Output the (x, y) coordinate of the center of the cell containing the given text.  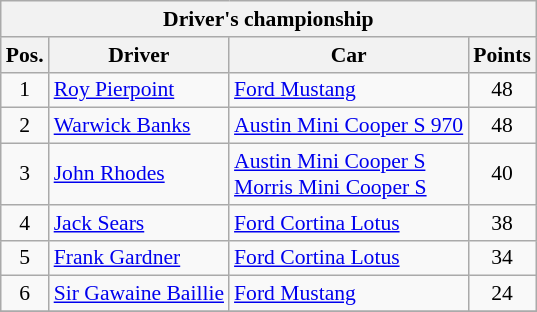
5 (25, 258)
Jack Sears (139, 223)
Frank Gardner (139, 258)
2 (25, 126)
38 (502, 223)
Pos. (25, 55)
Driver (139, 55)
Driver's championship (268, 19)
Austin Mini Cooper SMorris Mini Cooper S (348, 174)
4 (25, 223)
Car (348, 55)
24 (502, 294)
Austin Mini Cooper S 970 (348, 126)
Sir Gawaine Baillie (139, 294)
34 (502, 258)
John Rhodes (139, 174)
3 (25, 174)
1 (25, 90)
Roy Pierpoint (139, 90)
Points (502, 55)
Warwick Banks (139, 126)
40 (502, 174)
6 (25, 294)
